From the cell containing the given text, extract its center point as (X, Y) coordinate. 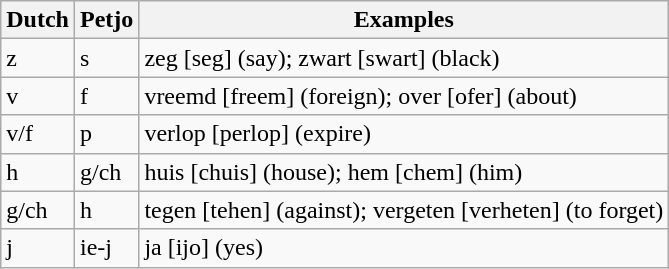
Dutch (38, 20)
zeg [seg] (say); zwart [swart] (black) (404, 58)
Petjo (106, 20)
tegen [tehen] (against); vergeten [verheten] (to forget) (404, 210)
ie-j (106, 248)
vreemd [freem] (foreign); over [ofer] (about) (404, 96)
huis [chuis] (house); hem [chem] (him) (404, 172)
j (38, 248)
v (38, 96)
v/f (38, 134)
ja [ijo] (yes) (404, 248)
s (106, 58)
p (106, 134)
Examples (404, 20)
z (38, 58)
f (106, 96)
verlop [perlop] (expire) (404, 134)
